Provide the (X, Y) coordinate of the cell's center where the given text is located.  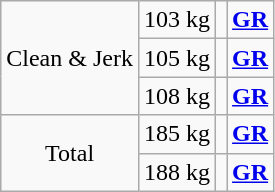
103 kg (176, 20)
Clean & Jerk (70, 58)
108 kg (176, 96)
188 kg (176, 172)
105 kg (176, 58)
Total (70, 153)
185 kg (176, 134)
